Find where the given text appears and provide that cell's center as [X, Y] coordinate. 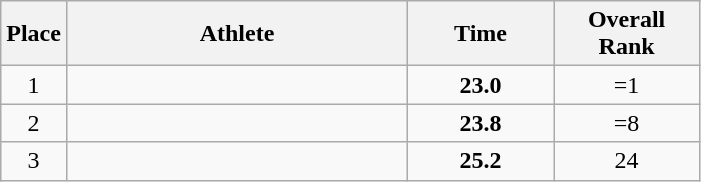
Overall Rank [627, 34]
Time [481, 34]
1 [34, 85]
23.0 [481, 85]
3 [34, 161]
2 [34, 123]
=8 [627, 123]
Athlete [236, 34]
Place [34, 34]
25.2 [481, 161]
23.8 [481, 123]
=1 [627, 85]
24 [627, 161]
